Determine the (X, Y) coordinate at the center of the cell enclosing the given text.  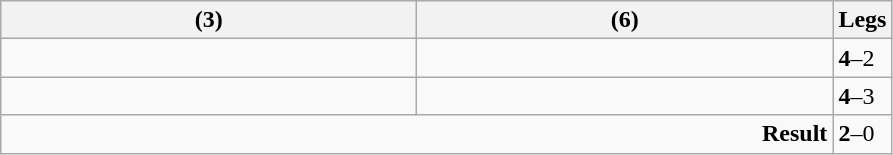
(3) (209, 20)
(6) (625, 20)
Legs (862, 20)
4–3 (862, 96)
Result (417, 134)
2–0 (862, 134)
4–2 (862, 58)
